Determine the [x, y] coordinate at the center of the cell enclosing the given text.  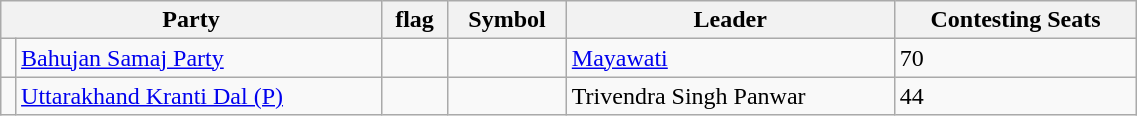
Party [191, 20]
Trivendra Singh Panwar [730, 96]
Leader [730, 20]
Uttarakhand Kranti Dal (P) [199, 96]
Bahujan Samaj Party [199, 58]
Contesting Seats [1016, 20]
Symbol [507, 20]
Mayawati [730, 58]
70 [1016, 58]
flag [414, 20]
44 [1016, 96]
